Scan for the cell matching the given text and deliver its (x, y) coordinate at center. 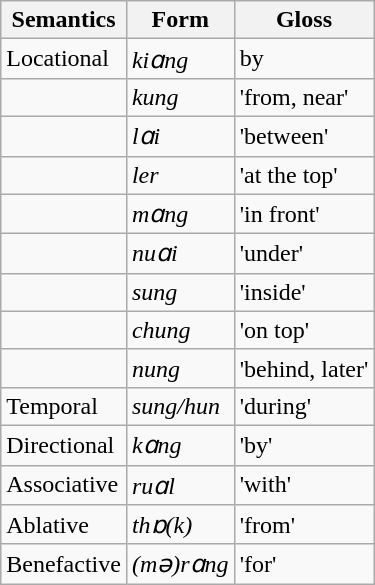
Form (180, 20)
'during' (304, 406)
(mə)rɑng (180, 564)
'with' (304, 485)
'by' (304, 445)
Ablative (64, 525)
Semantics (64, 20)
Benefactive (64, 564)
ruɑl (180, 485)
by (304, 59)
Locational (64, 59)
Directional (64, 445)
Associative (64, 485)
'for' (304, 564)
'behind, later' (304, 368)
'from' (304, 525)
nuɑi (180, 254)
Temporal (64, 406)
kɑng (180, 445)
ler (180, 175)
nung (180, 368)
'between' (304, 136)
'under' (304, 254)
chung (180, 330)
'from, near' (304, 97)
kiɑng (180, 59)
thɒ(k) (180, 525)
lɑi (180, 136)
'at the top' (304, 175)
'in front' (304, 214)
'on top' (304, 330)
sung/hun (180, 406)
mɑng (180, 214)
kung (180, 97)
sung (180, 292)
Gloss (304, 20)
'inside' (304, 292)
